Determine the (X, Y) coordinate at the center of the cell enclosing the given text.  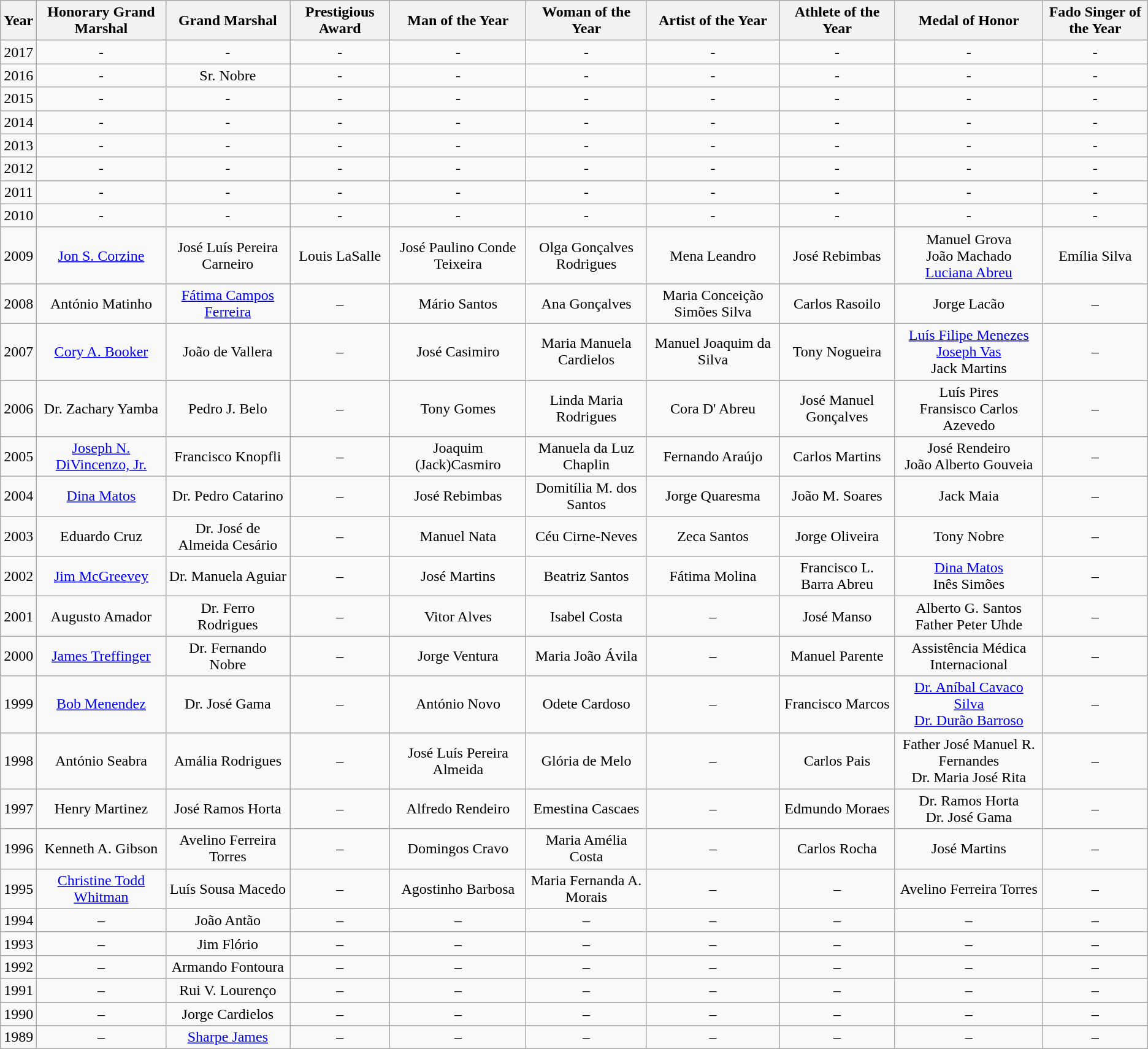
Luís PiresFransisco Carlos Azevedo (969, 409)
Mena Leandro (713, 255)
Maria Amélia Costa (586, 849)
José Luís Pereira Almeida (458, 761)
José Ramos Horta (228, 809)
Henry Martinez (101, 809)
2016 (18, 75)
2000 (18, 656)
Cory A. Booker (101, 352)
Dr. Pedro Catarino (228, 497)
José Paulino Conde Teixeira (458, 255)
Carlos Rasoilo (837, 303)
António Seabra (101, 761)
Man of the Year (458, 21)
Eduardo Cruz (101, 536)
Dr. José Gama (228, 704)
Emília Silva (1095, 255)
João de Vallera (228, 352)
José Manuel Gonçalves (837, 409)
Edmundo Moraes (837, 809)
Dr. Manuela Aguiar (228, 577)
2006 (18, 409)
José Manso (837, 616)
Jorge Quaresma (713, 497)
Alfredo Rendeiro (458, 809)
José RendeiroJoão Alberto Gouveia (969, 456)
Dr. Aníbal Cavaco SilvaDr. Durão Barroso (969, 704)
2005 (18, 456)
Assistência Médica Internacional (969, 656)
Athlete of the Year (837, 21)
Carlos Pais (837, 761)
Jorge Ventura (458, 656)
Maria Fernanda A. Morais (586, 888)
2015 (18, 99)
1996 (18, 849)
2017 (18, 52)
Jack Maia (969, 497)
Artist of the Year (713, 21)
Dr. Zachary Yamba (101, 409)
1992 (18, 967)
Dina MatosInês Simões (969, 577)
António Novo (458, 704)
Father José Manuel R. FernandesDr. Maria José Rita (969, 761)
Carlos Martins (837, 456)
Luís Filipe MenezesJoseph VasJack Martins (969, 352)
José Luís Pereira Carneiro (228, 255)
2010 (18, 215)
Agostinho Barbosa (458, 888)
2011 (18, 192)
1990 (18, 1014)
1994 (18, 920)
Isabel Costa (586, 616)
2001 (18, 616)
Zeca Santos (713, 536)
Dr. José de Almeida Cesário (228, 536)
Tony Gomes (458, 409)
Mário Santos (458, 303)
Tony Nobre (969, 536)
Maria João Ávila (586, 656)
Jorge Lacão (969, 303)
1995 (18, 888)
Armando Fontoura (228, 967)
Manuel Parente (837, 656)
João M. Soares (837, 497)
James Treffinger (101, 656)
Jim Flório (228, 943)
2007 (18, 352)
Linda Maria Rodrigues (586, 409)
2008 (18, 303)
Vitor Alves (458, 616)
Glória de Melo (586, 761)
Manuel GrovaJoão MachadoLuciana Abreu (969, 255)
Beatriz Santos (586, 577)
Francisco Marcos (837, 704)
João Antão (228, 920)
António Matinho (101, 303)
Fernando Araújo (713, 456)
Carlos Rocha (837, 849)
2013 (18, 145)
Alberto G. SantosFather Peter Uhde (969, 616)
Luís Sousa Macedo (228, 888)
Fátima Molina (713, 577)
1998 (18, 761)
Jorge Oliveira (837, 536)
Francisco L. Barra Abreu (837, 577)
Pedro J. Belo (228, 409)
Cora D' Abreu (713, 409)
Amália Rodrigues (228, 761)
Manuel Joaquim da Silva (713, 352)
Odete Cardoso (586, 704)
Louis LaSalle (340, 255)
Prestigious Award (340, 21)
Manuela da Luz Chaplin (586, 456)
Francisco Knopfli (228, 456)
2002 (18, 577)
Céu Cirne-Neves (586, 536)
1991 (18, 990)
Ana Gonçalves (586, 303)
Year (18, 21)
Bob Menendez (101, 704)
Maria Conceição Simões Silva (713, 303)
Maria Manuela Cardielos (586, 352)
1993 (18, 943)
2003 (18, 536)
Fátima Campos Ferreira (228, 303)
José Casimiro (458, 352)
2014 (18, 122)
Dr. Fernando Nobre (228, 656)
Grand Marshal (228, 21)
2004 (18, 497)
1989 (18, 1037)
Sharpe James (228, 1037)
Fado Singer of the Year (1095, 21)
Domingos Cravo (458, 849)
Sr. Nobre (228, 75)
Dr. Ramos HortaDr. José Gama (969, 809)
Jon S. Corzine (101, 255)
2009 (18, 255)
Joseph N. DiVincenzo, Jr. (101, 456)
Olga Gonçalves Rodrigues (586, 255)
Domitília M. dos Santos (586, 497)
Dr. Ferro Rodrigues (228, 616)
Emestina Cascaes (586, 809)
Kenneth A. Gibson (101, 849)
Augusto Amador (101, 616)
Manuel Nata (458, 536)
Jim McGreevey (101, 577)
Rui V. Lourenço (228, 990)
Christine Todd Whitman (101, 888)
1997 (18, 809)
2012 (18, 169)
Honorary Grand Marshal (101, 21)
Dina Matos (101, 497)
Tony Nogueira (837, 352)
Medal of Honor (969, 21)
Joaquim (Jack)Casmiro (458, 456)
1999 (18, 704)
Woman of the Year (586, 21)
Jorge Cardielos (228, 1014)
